Capture the cell that displays the provided text and extract its [X, Y] central coordinate. 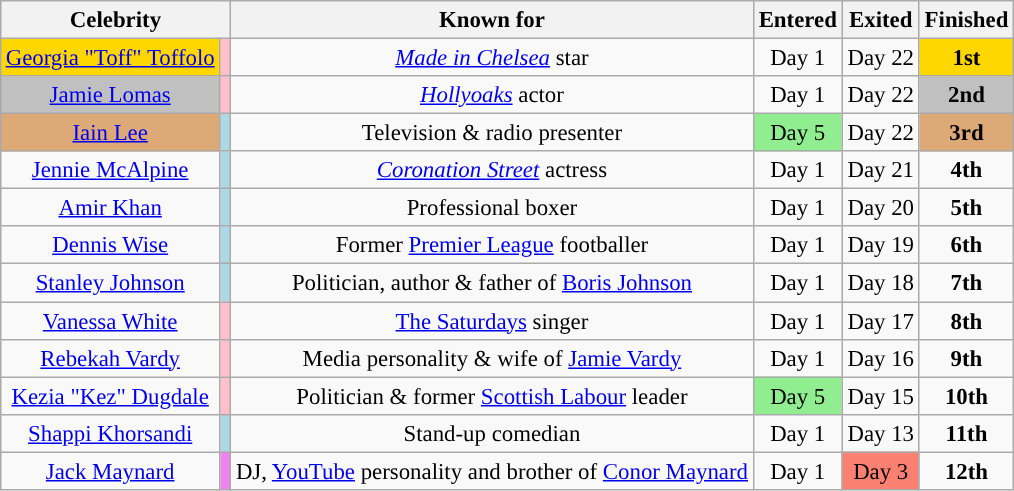
Finished [966, 20]
4th [966, 170]
2nd [966, 95]
Jennie McAlpine [110, 170]
11th [966, 433]
5th [966, 208]
Former Premier League footballer [492, 245]
1st [966, 57]
Known for [492, 20]
Day 13 [880, 433]
9th [966, 358]
Celebrity [115, 20]
Day 20 [880, 208]
Vanessa White [110, 321]
Day 3 [880, 471]
Amir Khan [110, 208]
Entered [798, 20]
Georgia "Toff" Toffolo [110, 57]
7th [966, 283]
DJ, YouTube personality and brother of Conor Maynard [492, 471]
Day 17 [880, 321]
Stanley Johnson [110, 283]
Dennis Wise [110, 245]
Day 21 [880, 170]
Day 19 [880, 245]
Professional boxer [492, 208]
Jack Maynard [110, 471]
Iain Lee [110, 133]
Made in Chelsea star [492, 57]
Day 16 [880, 358]
3rd [966, 133]
Shappi Khorsandi [110, 433]
Media personality & wife of Jamie Vardy [492, 358]
6th [966, 245]
Politician, author & father of Boris Johnson [492, 283]
The Saturdays singer [492, 321]
Kezia "Kez" Dugdale [110, 396]
Exited [880, 20]
12th [966, 471]
Television & radio presenter [492, 133]
Stand-up comedian [492, 433]
Day 18 [880, 283]
10th [966, 396]
Jamie Lomas [110, 95]
8th [966, 321]
Hollyoaks actor [492, 95]
Rebekah Vardy [110, 358]
Day 15 [880, 396]
Politician & former Scottish Labour leader [492, 396]
Coronation Street actress [492, 170]
